Return the [x, y] coordinate for the center point of the cell that contains the specified text.  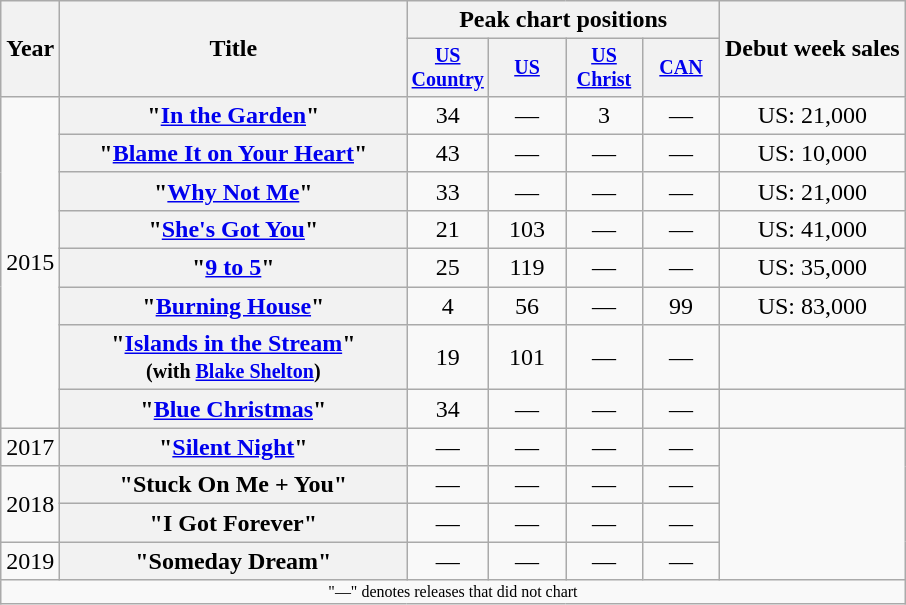
"Someday Dream" [234, 561]
"Silent Night" [234, 447]
"—" denotes releases that did not chart [453, 592]
Title [234, 49]
US [528, 68]
2018 [30, 504]
119 [528, 268]
33 [448, 191]
25 [448, 268]
Debut week sales [812, 49]
"In the Garden" [234, 115]
"Islands in the Stream"(with Blake Shelton) [234, 358]
"Blue Christmas" [234, 409]
43 [448, 153]
"9 to 5" [234, 268]
2019 [30, 561]
Year [30, 49]
101 [528, 358]
CAN [680, 68]
"Stuck On Me + You" [234, 485]
US Christ [604, 68]
USCountry [448, 68]
"Burning House" [234, 306]
19 [448, 358]
"Blame It on Your Heart" [234, 153]
4 [448, 306]
"She's Got You" [234, 229]
US: 41,000 [812, 229]
21 [448, 229]
"I Got Forever" [234, 523]
US: 35,000 [812, 268]
US: 10,000 [812, 153]
103 [528, 229]
US: 83,000 [812, 306]
Peak chart positions [564, 20]
3 [604, 115]
56 [528, 306]
99 [680, 306]
2017 [30, 447]
2015 [30, 262]
"Why Not Me" [234, 191]
